Locate the cell with the specified text and output its [x, y] center coordinate. 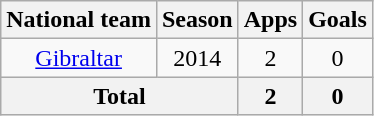
Apps [270, 20]
National team [79, 20]
Gibraltar [79, 58]
Total [120, 96]
Goals [338, 20]
2014 [197, 58]
Season [197, 20]
